Locate the cell with the specified text and output its [x, y] center coordinate. 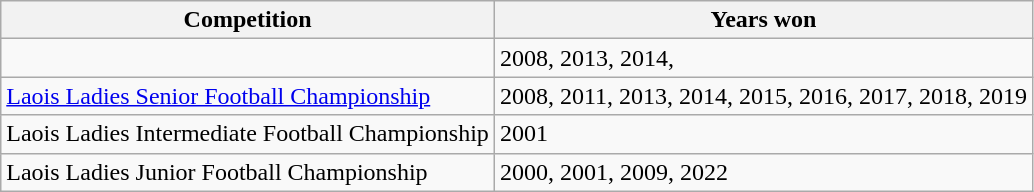
2001 [763, 134]
Laois Ladies Intermediate Football Championship [248, 134]
Laois Ladies Senior Football Championship [248, 96]
2000, 2001, 2009, 2022 [763, 172]
2008, 2013, 2014, [763, 58]
Laois Ladies Junior Football Championship [248, 172]
2008, 2011, 2013, 2014, 2015, 2016, 2017, 2018, 2019 [763, 96]
Years won [763, 20]
Competition [248, 20]
